Search for the cell housing the specified text and yield its [x, y] center coordinate. 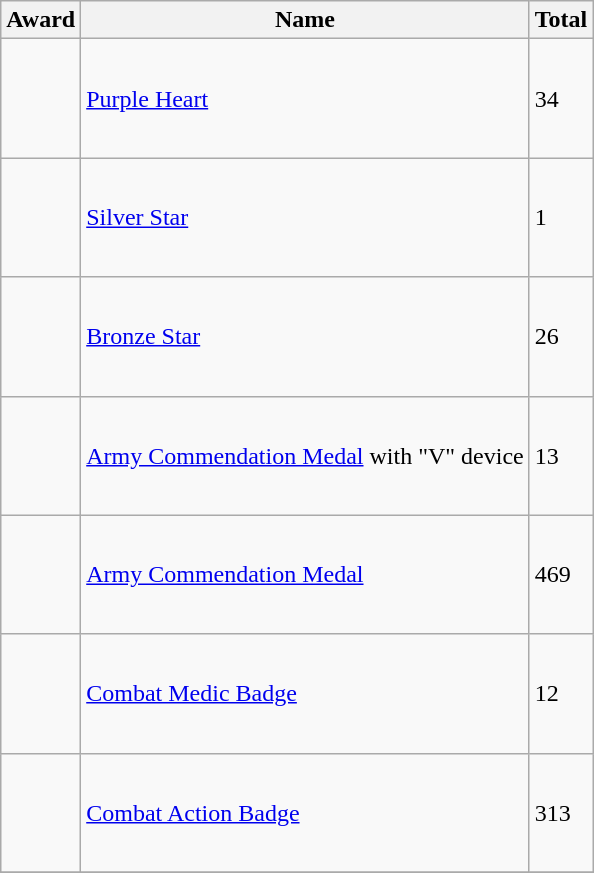
1 [561, 218]
Combat Medic Badge [306, 694]
Name [306, 20]
Combat Action Badge [306, 812]
26 [561, 336]
Army Commendation Medal with "V" device [306, 456]
Purple Heart [306, 98]
Total [561, 20]
469 [561, 574]
34 [561, 98]
Award [41, 20]
13 [561, 456]
Army Commendation Medal [306, 574]
Bronze Star [306, 336]
12 [561, 694]
313 [561, 812]
Silver Star [306, 218]
